For the text-containing cell, return its midpoint in (X, Y) coordinate format. 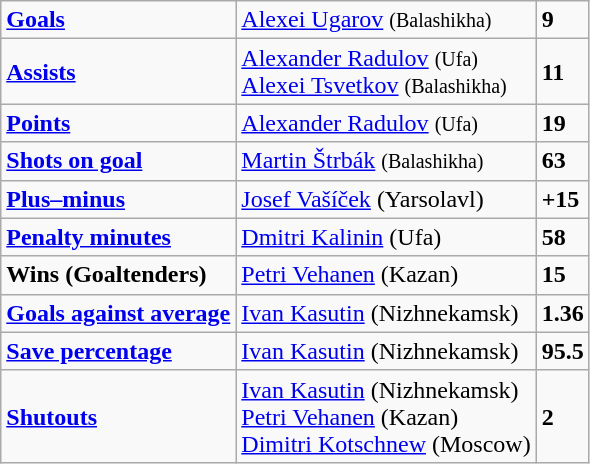
95.5 (562, 351)
58 (562, 237)
15 (562, 275)
+15 (562, 199)
Assists (118, 72)
Goals against average (118, 313)
Save percentage (118, 351)
Plus–minus (118, 199)
Alexei Ugarov (Balashikha) (386, 20)
Shutouts (118, 416)
9 (562, 20)
Goals (118, 20)
Josef Vašíček (Yarsolavl) (386, 199)
19 (562, 123)
Points (118, 123)
Dmitri Kalinin (Ufa) (386, 237)
Alexander Radulov (Ufa) Alexei Tsvetkov (Balashikha) (386, 72)
1.36 (562, 313)
11 (562, 72)
Penalty minutes (118, 237)
Wins (Goaltenders) (118, 275)
Shots on goal (118, 161)
Ivan Kasutin (Nizhnekamsk) Petri Vehanen (Kazan) Dimitri Kotschnew (Moscow) (386, 416)
2 (562, 416)
Petri Vehanen (Kazan) (386, 275)
63 (562, 161)
Alexander Radulov (Ufa) (386, 123)
Martin Štrbák (Balashikha) (386, 161)
